Find where the given text appears and provide that cell's center as (X, Y) coordinate. 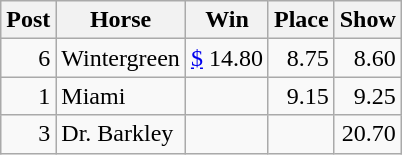
20.70 (368, 134)
9.15 (301, 96)
Dr. Barkley (121, 134)
8.75 (301, 58)
3 (28, 134)
$ 14.80 (226, 58)
Show (368, 20)
8.60 (368, 58)
9.25 (368, 96)
Post (28, 20)
Win (226, 20)
Wintergreen (121, 58)
Miami (121, 96)
1 (28, 96)
Horse (121, 20)
Place (301, 20)
6 (28, 58)
